Find where the given text appears and provide that cell's center as (X, Y) coordinate. 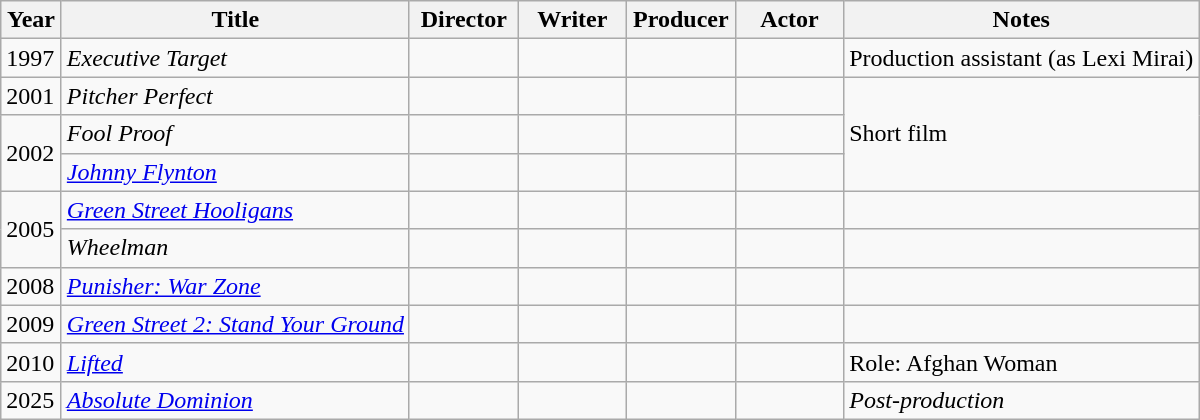
Notes (1022, 20)
Director (464, 20)
Production assistant (as Lexi Mirai) (1022, 58)
Fool Proof (235, 134)
Absolute Dominion (235, 400)
Executive Target (235, 58)
2010 (32, 362)
1997 (32, 58)
Actor (790, 20)
2002 (32, 153)
2005 (32, 229)
2009 (32, 324)
Johnny Flynton (235, 172)
Role: Afghan Woman (1022, 362)
Lifted (235, 362)
Short film (1022, 134)
2025 (32, 400)
Punisher: War Zone (235, 286)
Wheelman (235, 248)
Post-production (1022, 400)
2008 (32, 286)
Writer (572, 20)
Pitcher Perfect (235, 96)
Green Street 2: Stand Your Ground (235, 324)
Title (235, 20)
Green Street Hooligans (235, 210)
2001 (32, 96)
Year (32, 20)
Producer (682, 20)
